Scan for the cell matching the given text and deliver its (x, y) coordinate at center. 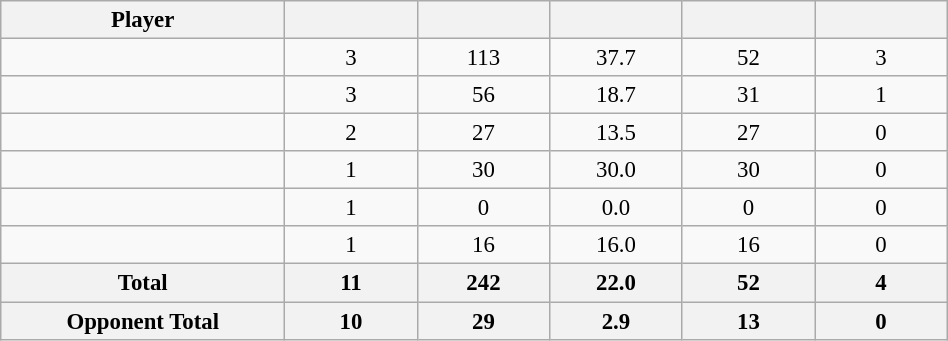
10 (351, 321)
Opponent Total (143, 321)
37.7 (616, 58)
242 (483, 283)
113 (483, 58)
13.5 (616, 133)
18.7 (616, 95)
0.0 (616, 208)
2 (351, 133)
11 (351, 283)
30.0 (616, 170)
29 (483, 321)
56 (483, 95)
Player (143, 20)
4 (882, 283)
Total (143, 283)
22.0 (616, 283)
13 (748, 321)
2.9 (616, 321)
31 (748, 95)
16.0 (616, 245)
